Determine the [x, y] coordinate at the center of the cell enclosing the given text.  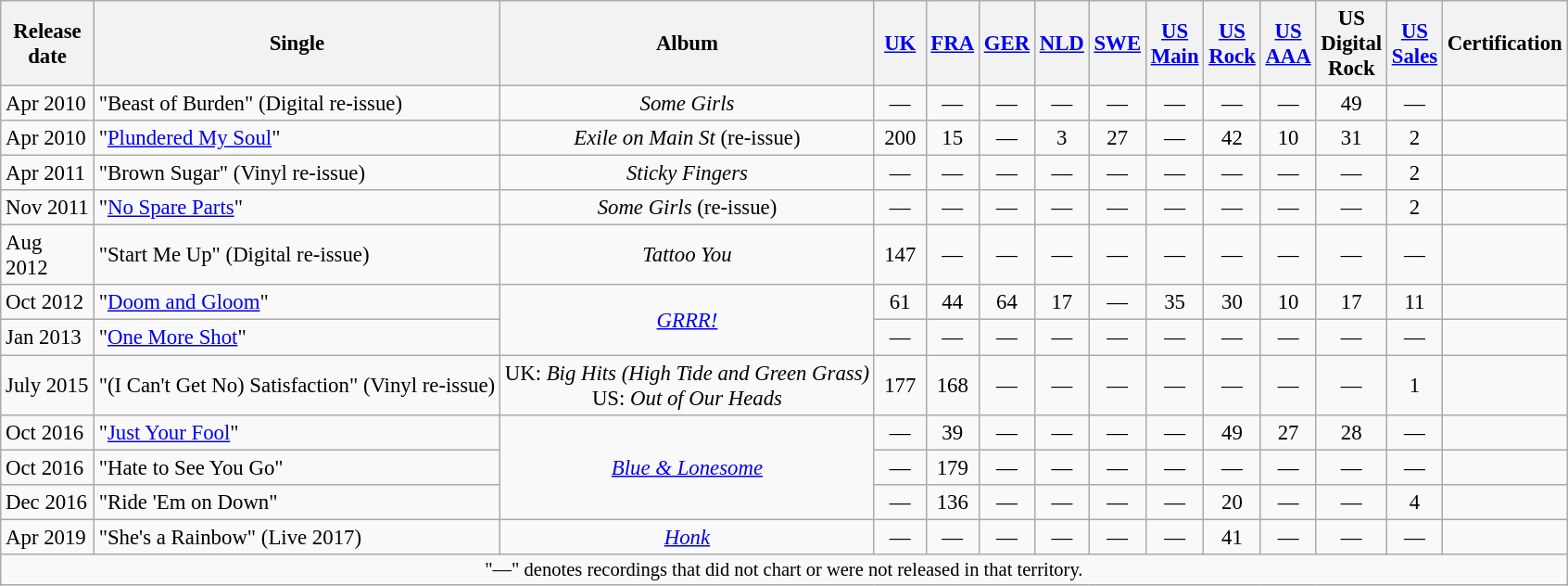
64 [1006, 303]
USAAA [1288, 44]
USDigital Rock [1351, 44]
Oct 2012 [48, 303]
FRA [953, 44]
NLD [1062, 44]
200 [900, 138]
USRock [1233, 44]
SWE [1118, 44]
"Brown Sugar" (Vinyl re-issue) [297, 173]
Some Girls [687, 104]
"(I Can't Get No) Satisfaction" (Vinyl re-issue) [297, 386]
"She's a Rainbow" (Live 2017) [297, 537]
41 [1233, 537]
Blue & Lonesome [687, 467]
Sticky Fingers [687, 173]
147 [900, 256]
136 [953, 502]
Honk [687, 537]
61 [900, 303]
30 [1233, 303]
GRRR! [687, 321]
Tattoo You [687, 256]
"Just Your Fool" [297, 432]
28 [1351, 432]
Jan 2013 [48, 338]
"Plundered My Soul" [297, 138]
168 [953, 386]
Apr 2011 [48, 173]
USMain [1175, 44]
"—" denotes recordings that did not chart or were not released in that territory. [784, 570]
Nov 2011 [48, 208]
39 [953, 432]
20 [1233, 502]
July 2015 [48, 386]
UK: Big Hits (High Tide and Green Grass)US: Out of Our Heads [687, 386]
31 [1351, 138]
1 [1414, 386]
GER [1006, 44]
Some Girls (re-issue) [687, 208]
"Doom and Gloom" [297, 303]
Album [687, 44]
4 [1414, 502]
"Start Me Up" (Digital re-issue) [297, 256]
"No Spare Parts" [297, 208]
42 [1233, 138]
Apr 2019 [48, 537]
Certification [1505, 44]
177 [900, 386]
"Beast of Burden" (Digital re-issue) [297, 104]
"One More Shot" [297, 338]
Dec 2016 [48, 502]
44 [953, 303]
3 [1062, 138]
"Hate to See You Go" [297, 467]
35 [1175, 303]
Single [297, 44]
15 [953, 138]
Aug 2012 [48, 256]
Exile on Main St (re-issue) [687, 138]
USSales [1414, 44]
Release date [48, 44]
UK [900, 44]
179 [953, 467]
"Ride 'Em on Down" [297, 502]
11 [1414, 303]
